Detect which cell encompasses the target text, then output its (X, Y) center coordinate. 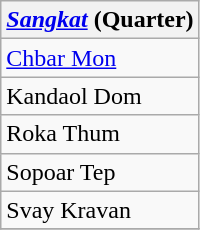
Kandaol Dom (100, 96)
Svay Kravan (100, 210)
Sangkat (Quarter) (100, 20)
Roka Thum (100, 134)
Chbar Mon (100, 58)
Sopoar Tep (100, 172)
